Search for the cell housing the specified text and yield its (X, Y) center coordinate. 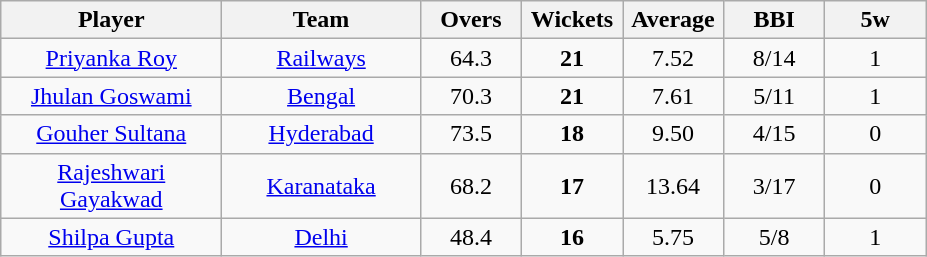
16 (572, 237)
Overs (470, 20)
Team (322, 20)
Karanataka (322, 186)
Priyanka Roy (112, 58)
18 (572, 134)
Rajeshwari Gayakwad (112, 186)
73.5 (470, 134)
Wickets (572, 20)
5/8 (774, 237)
9.50 (672, 134)
64.3 (470, 58)
Delhi (322, 237)
3/17 (774, 186)
Shilpa Gupta (112, 237)
Gouher Sultana (112, 134)
68.2 (470, 186)
5.75 (672, 237)
5w (876, 20)
Hyderabad (322, 134)
8/14 (774, 58)
Jhulan Goswami (112, 96)
Bengal (322, 96)
Player (112, 20)
70.3 (470, 96)
5/11 (774, 96)
7.52 (672, 58)
13.64 (672, 186)
7.61 (672, 96)
Railways (322, 58)
4/15 (774, 134)
17 (572, 186)
Average (672, 20)
48.4 (470, 237)
BBI (774, 20)
